Find where the given text appears and provide that cell's center as [X, Y] coordinate. 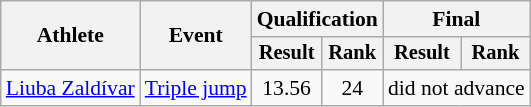
Final [456, 19]
Liuba Zaldívar [70, 88]
Qualification [318, 19]
Athlete [70, 36]
did not advance [456, 88]
Event [196, 36]
24 [352, 88]
Triple jump [196, 88]
13.56 [287, 88]
